Locate the cell with the specified text and output its [x, y] center coordinate. 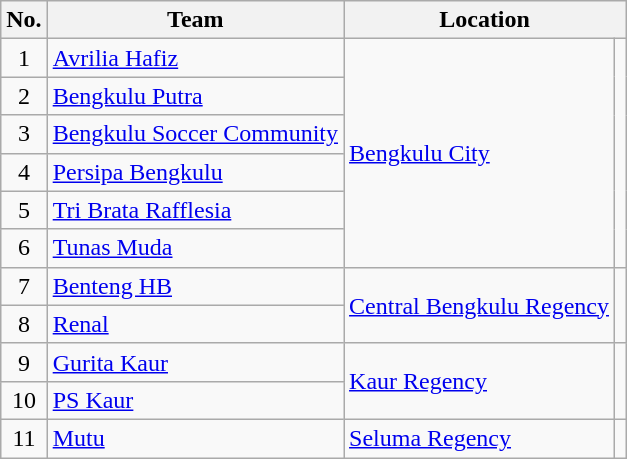
5 [24, 210]
Renal [195, 324]
Benteng HB [195, 286]
Kaur Regency [480, 381]
Seluma Regency [480, 438]
1 [24, 58]
PS Kaur [195, 400]
9 [24, 362]
11 [24, 438]
6 [24, 248]
Persipa Bengkulu [195, 172]
Mutu [195, 438]
Gurita Kaur [195, 362]
10 [24, 400]
Central Bengkulu Regency [480, 305]
Bengkulu City [480, 153]
Location [485, 20]
Tri Brata Rafflesia [195, 210]
7 [24, 286]
3 [24, 134]
4 [24, 172]
8 [24, 324]
Avrilia Hafiz [195, 58]
Bengkulu Putra [195, 96]
Tunas Muda [195, 248]
Bengkulu Soccer Community [195, 134]
No. [24, 20]
Team [195, 20]
2 [24, 96]
